Output the (x, y) coordinate of the center of the cell containing the given text.  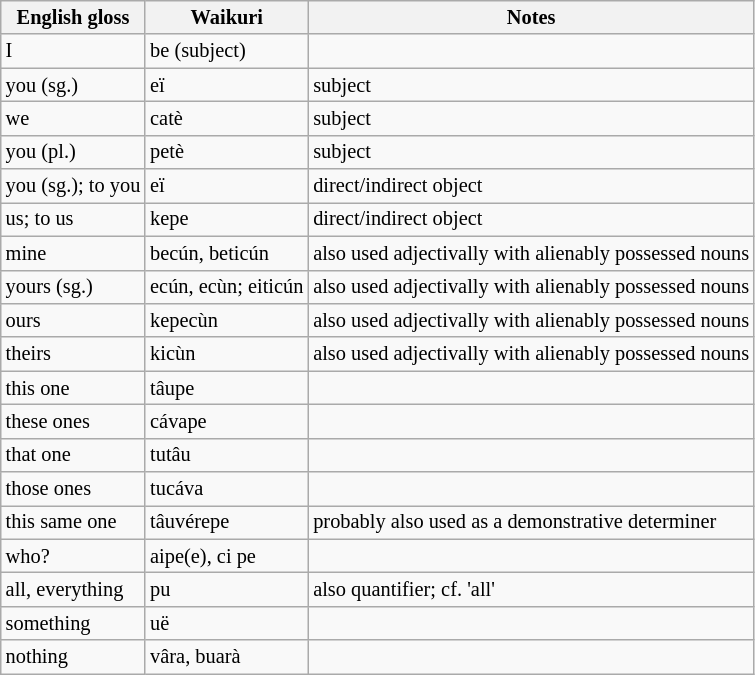
be (subject) (226, 51)
ours (73, 320)
you (pl.) (73, 152)
probably also used as a demonstrative determiner (531, 522)
tucáva (226, 489)
tâupe (226, 388)
us; to us (73, 219)
uë (226, 623)
kepe (226, 219)
cávape (226, 421)
these ones (73, 421)
this same one (73, 522)
those ones (73, 489)
pu (226, 589)
also quantifier; cf. 'all' (531, 589)
I (73, 51)
English gloss (73, 17)
something (73, 623)
this one (73, 388)
we (73, 118)
who? (73, 556)
yours (sg.) (73, 287)
vâra, buarà (226, 657)
aipe(e), ci pe (226, 556)
catè (226, 118)
all, everything (73, 589)
kicùn (226, 354)
nothing (73, 657)
tutâu (226, 455)
petè (226, 152)
that one (73, 455)
becún, beticún (226, 253)
you (sg.); to you (73, 186)
you (sg.) (73, 85)
mine (73, 253)
Waikuri (226, 17)
Notes (531, 17)
ecún, ecùn; eiticún (226, 287)
theirs (73, 354)
kepecùn (226, 320)
tâuvérepe (226, 522)
